For the text-containing cell, return its midpoint in [X, Y] coordinate format. 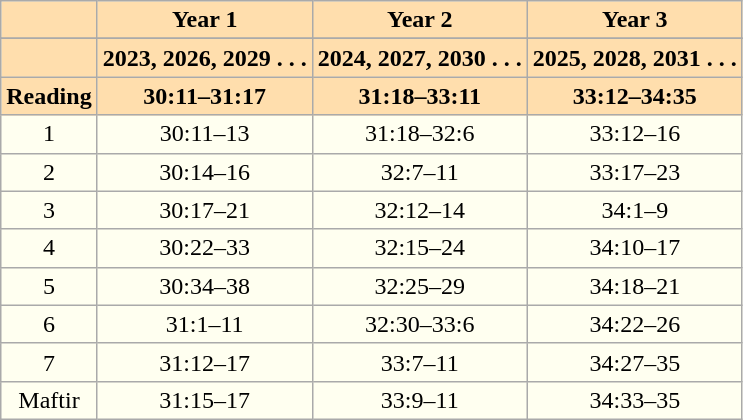
4 [49, 248]
34:22–26 [634, 324]
1 [49, 134]
32:7–11 [420, 172]
2023, 2026, 2029 . . . [204, 58]
33:12–16 [634, 134]
Year 2 [420, 20]
3 [49, 210]
34:27–35 [634, 362]
33:17–23 [634, 172]
Year 3 [634, 20]
32:30–33:6 [420, 324]
Maftir [49, 400]
33:7–11 [420, 362]
30:22–33 [204, 248]
34:10–17 [634, 248]
30:17–21 [204, 210]
32:15–24 [420, 248]
2 [49, 172]
31:15–17 [204, 400]
31:18–33:11 [420, 96]
30:11–13 [204, 134]
34:1–9 [634, 210]
Reading [49, 96]
33:12–34:35 [634, 96]
32:25–29 [420, 286]
31:18–32:6 [420, 134]
2024, 2027, 2030 . . . [420, 58]
33:9–11 [420, 400]
31:12–17 [204, 362]
30:11–31:17 [204, 96]
Year 1 [204, 20]
34:33–35 [634, 400]
30:34–38 [204, 286]
32:12–14 [420, 210]
30:14–16 [204, 172]
6 [49, 324]
5 [49, 286]
2025, 2028, 2031 . . . [634, 58]
34:18–21 [634, 286]
31:1–11 [204, 324]
7 [49, 362]
